Scan for the cell matching the given text and deliver its [X, Y] coordinate at center. 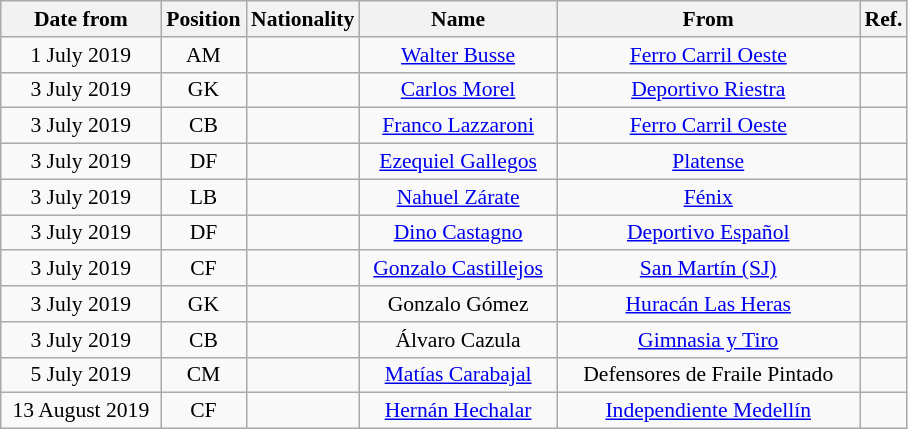
Platense [708, 162]
Nationality [302, 19]
Name [458, 19]
Hernán Hechalar [458, 411]
Defensores de Fraile Pintado [708, 375]
Independiente Medellín [708, 411]
From [708, 19]
Position [204, 19]
Ref. [884, 19]
Carlos Morel [458, 90]
Gonzalo Gómez [458, 304]
Dino Castagno [458, 233]
Huracán Las Heras [708, 304]
CM [204, 375]
1 July 2019 [81, 55]
Gonzalo Castillejos [458, 269]
Nahuel Zárate [458, 197]
Franco Lazzaroni [458, 126]
13 August 2019 [81, 411]
5 July 2019 [81, 375]
LB [204, 197]
Álvaro Cazula [458, 340]
Walter Busse [458, 55]
Gimnasia y Tiro [708, 340]
Fénix [708, 197]
AM [204, 55]
Ezequiel Gallegos [458, 162]
Date from [81, 19]
San Martín (SJ) [708, 269]
Deportivo Español [708, 233]
Deportivo Riestra [708, 90]
Matías Carabajal [458, 375]
